Capture the cell that displays the provided text and extract its [x, y] central coordinate. 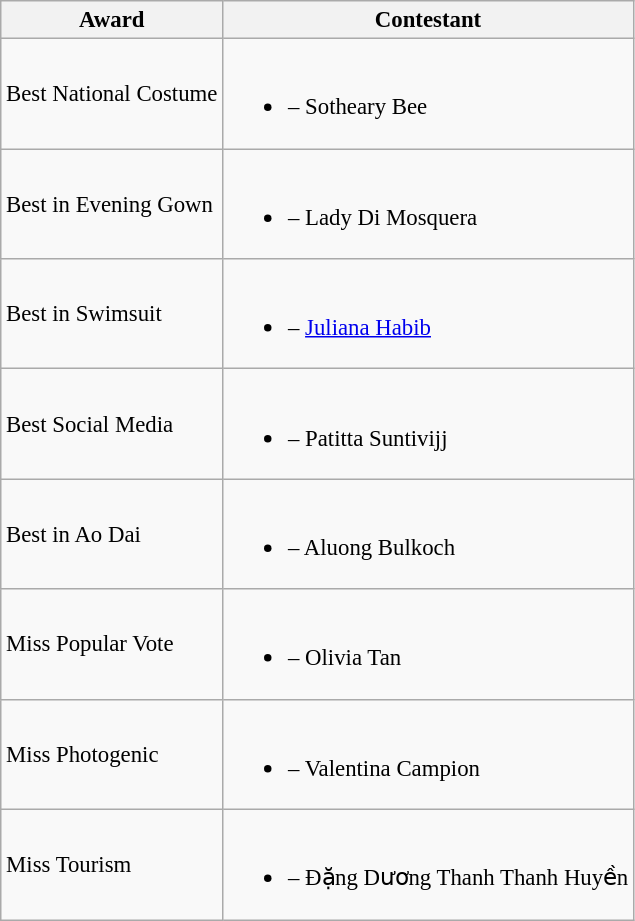
Best National Costume [112, 94]
Best in Ao Dai [112, 534]
Best Social Media [112, 424]
Miss Photogenic [112, 754]
– Patitta Suntivijj [428, 424]
– Sotheary Bee [428, 94]
Best in Evening Gown [112, 204]
– Olivia Tan [428, 644]
– Aluong Bulkoch [428, 534]
Contestant [428, 20]
– Valentina Campion [428, 754]
– Đặng Dương Thanh Thanh Huyền [428, 865]
– Lady Di Mosquera [428, 204]
Miss Popular Vote [112, 644]
Best in Swimsuit [112, 314]
– Juliana Habib [428, 314]
Miss Tourism [112, 865]
Award [112, 20]
